Extract the [X, Y] coordinate from the center of the cell holding the provided text.  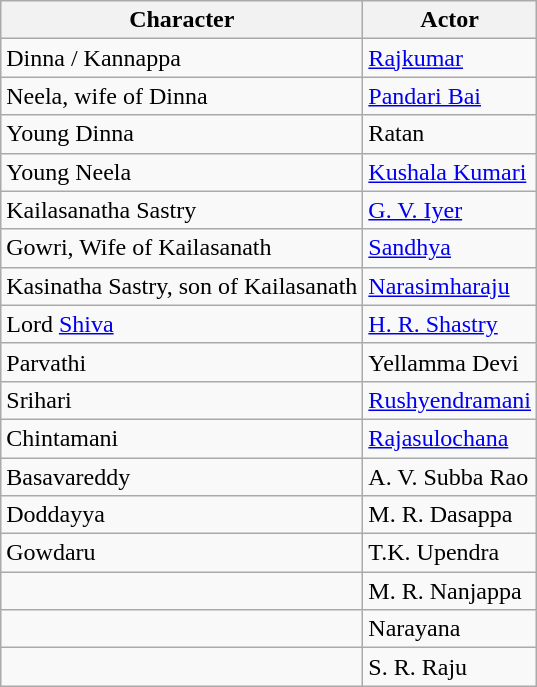
Gowdaru [182, 553]
G. V. Iyer [450, 210]
Rushyendramani [450, 400]
Chintamani [182, 438]
M. R. Dasappa [450, 515]
Neela, wife of Dinna [182, 96]
Kasinatha Sastry, son of Kailasanath [182, 286]
Young Dinna [182, 134]
Lord Shiva [182, 324]
Character [182, 20]
Ratan [450, 134]
Actor [450, 20]
Young Neela [182, 172]
Pandari Bai [450, 96]
Kailasanatha Sastry [182, 210]
T.K. Upendra [450, 553]
Rajasulochana [450, 438]
Basavareddy [182, 477]
Doddayya [182, 515]
Yellamma Devi [450, 362]
Kushala Kumari [450, 172]
A. V. Subba Rao [450, 477]
Parvathi [182, 362]
Narayana [450, 629]
Narasimharaju [450, 286]
S. R. Raju [450, 667]
Srihari [182, 400]
Rajkumar [450, 58]
M. R. Nanjappa [450, 591]
Sandhya [450, 248]
Dinna / Kannappa [182, 58]
Gowri, Wife of Kailasanath [182, 248]
H. R. Shastry [450, 324]
